Determine the [X, Y] coordinate at the center of the cell enclosing the given text.  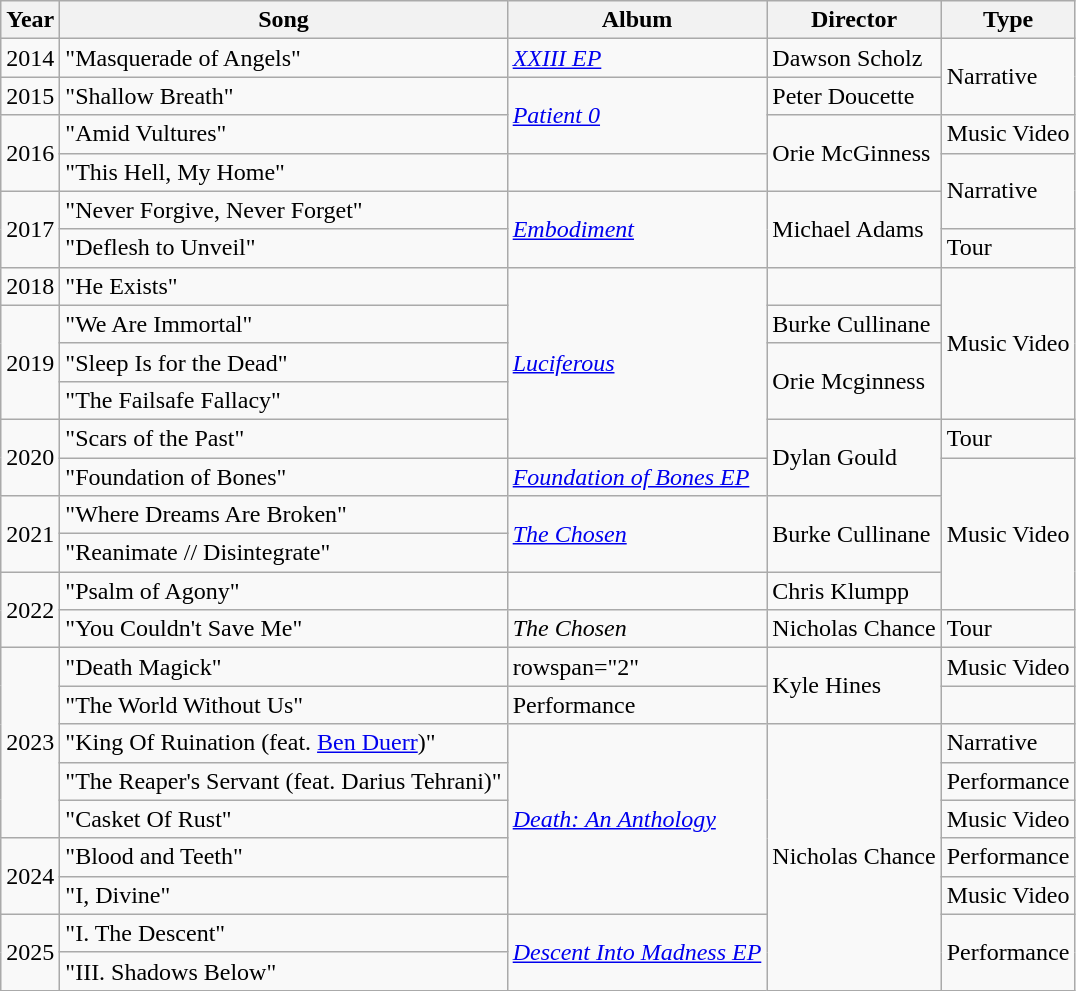
2025 [30, 952]
Type [1008, 20]
"Deflesh to Unveil" [284, 248]
"Masquerade of Angels" [284, 58]
Orie McGinness [854, 153]
"Scars of the Past" [284, 438]
2017 [30, 229]
2022 [30, 610]
Luciferous [637, 362]
"Psalm of Agony" [284, 591]
2018 [30, 286]
"Shallow Breath" [284, 96]
"King Of Ruination (feat. Ben Duerr)" [284, 743]
"You Couldn't Save Me" [284, 629]
"I, Divine" [284, 895]
2024 [30, 876]
Descent Into Madness EP [637, 952]
Chris Klumpp [854, 591]
Director [854, 20]
"We Are Immortal" [284, 324]
2016 [30, 153]
"Amid Vultures" [284, 134]
Embodiment [637, 229]
"Sleep Is for the Dead" [284, 362]
"I. The Descent" [284, 933]
2021 [30, 534]
rowspan="2" [637, 667]
Dylan Gould [854, 457]
"The Failsafe Fallacy" [284, 400]
Dawson Scholz [854, 58]
Foundation of Bones EP [637, 477]
"Never Forgive, Never Forget" [284, 210]
2014 [30, 58]
2020 [30, 457]
"Blood and Teeth" [284, 857]
Song [284, 20]
"Foundation of Bones" [284, 477]
2015 [30, 96]
"Casket Of Rust" [284, 819]
"This Hell, My Home" [284, 172]
"Reanimate // Disintegrate" [284, 553]
"Where Dreams Are Broken" [284, 515]
Peter Doucette [854, 96]
"He Exists" [284, 286]
Year [30, 20]
XXIII EP [637, 58]
2019 [30, 362]
"Death Magick" [284, 667]
"III. Shadows Below" [284, 971]
"The Reaper's Servant (feat. Darius Tehrani)" [284, 781]
2023 [30, 743]
Death: An Anthology [637, 819]
Patient 0 [637, 115]
Album [637, 20]
Orie Mcginness [854, 381]
"The World Without Us" [284, 705]
Kyle Hines [854, 686]
Michael Adams [854, 229]
